Scan for the cell matching the given text and deliver its (X, Y) coordinate at center. 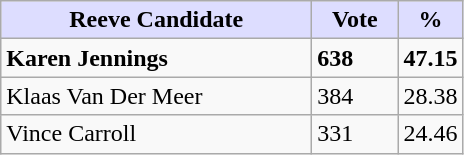
24.46 (430, 134)
Karen Jennings (156, 58)
Reeve Candidate (156, 20)
Vince Carroll (156, 134)
Vote (355, 20)
331 (355, 134)
28.38 (430, 96)
384 (355, 96)
% (430, 20)
47.15 (430, 58)
Klaas Van Der Meer (156, 96)
638 (355, 58)
